Identify which cell holds the provided text, then report its [X, Y] central coordinate. 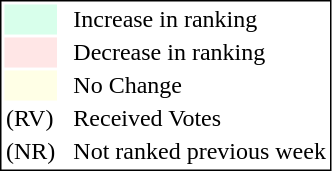
Received Votes [200, 119]
(NR) [30, 151]
Decrease in ranking [200, 53]
(RV) [30, 119]
Not ranked previous week [200, 151]
Increase in ranking [200, 19]
No Change [200, 85]
